Find where the given text appears and provide that cell's center as (X, Y) coordinate. 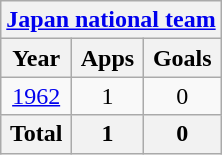
Goals (182, 58)
Year (36, 58)
Total (36, 134)
Japan national team (111, 20)
Apps (108, 58)
1962 (36, 96)
